Return the (x, y) coordinate for the center point of the cell that contains the specified text.  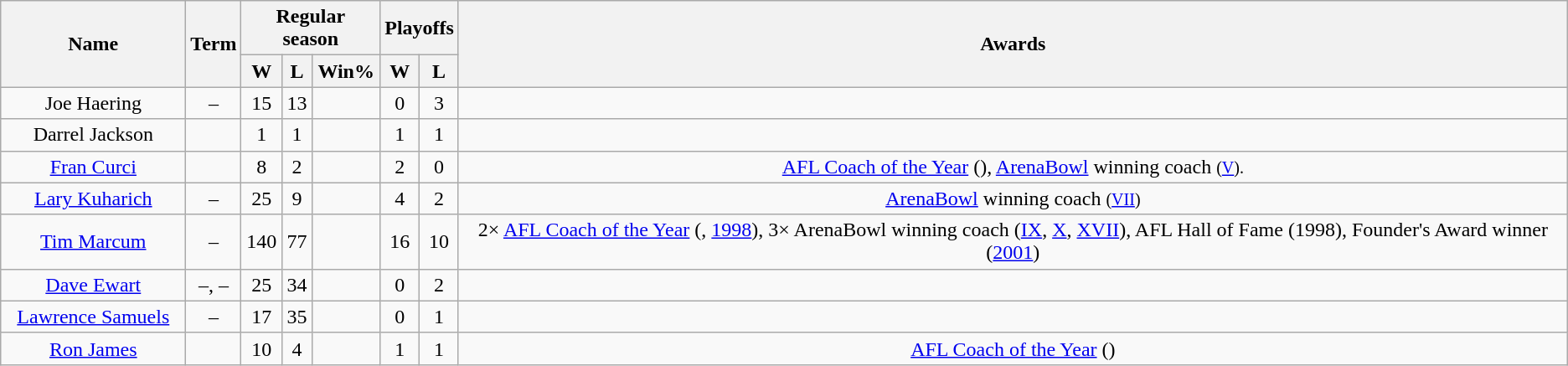
–, – (214, 285)
Ron James (94, 348)
Darrel Jackson (94, 135)
Lary Kuharich (94, 198)
Fran Curci (94, 167)
8 (261, 167)
Awards (1013, 44)
AFL Coach of the Year (), ArenaBowl winning coach (V). (1013, 167)
ArenaBowl winning coach (VII) (1013, 198)
2× AFL Coach of the Year (, 1998), 3× ArenaBowl winning coach (IX, X, XVII), AFL Hall of Fame (1998), Founder's Award winner (2001) (1013, 241)
17 (261, 317)
Term (214, 44)
Joe Haering (94, 103)
15 (261, 103)
Playoffs (420, 28)
77 (297, 241)
9 (297, 198)
Tim Marcum (94, 241)
Name (94, 44)
13 (297, 103)
16 (400, 241)
Dave Ewart (94, 285)
AFL Coach of the Year () (1013, 348)
Lawrence Samuels (94, 317)
Win% (347, 71)
140 (261, 241)
34 (297, 285)
35 (297, 317)
Regular season (311, 28)
3 (439, 103)
